Capture the cell that displays the provided text and extract its [x, y] central coordinate. 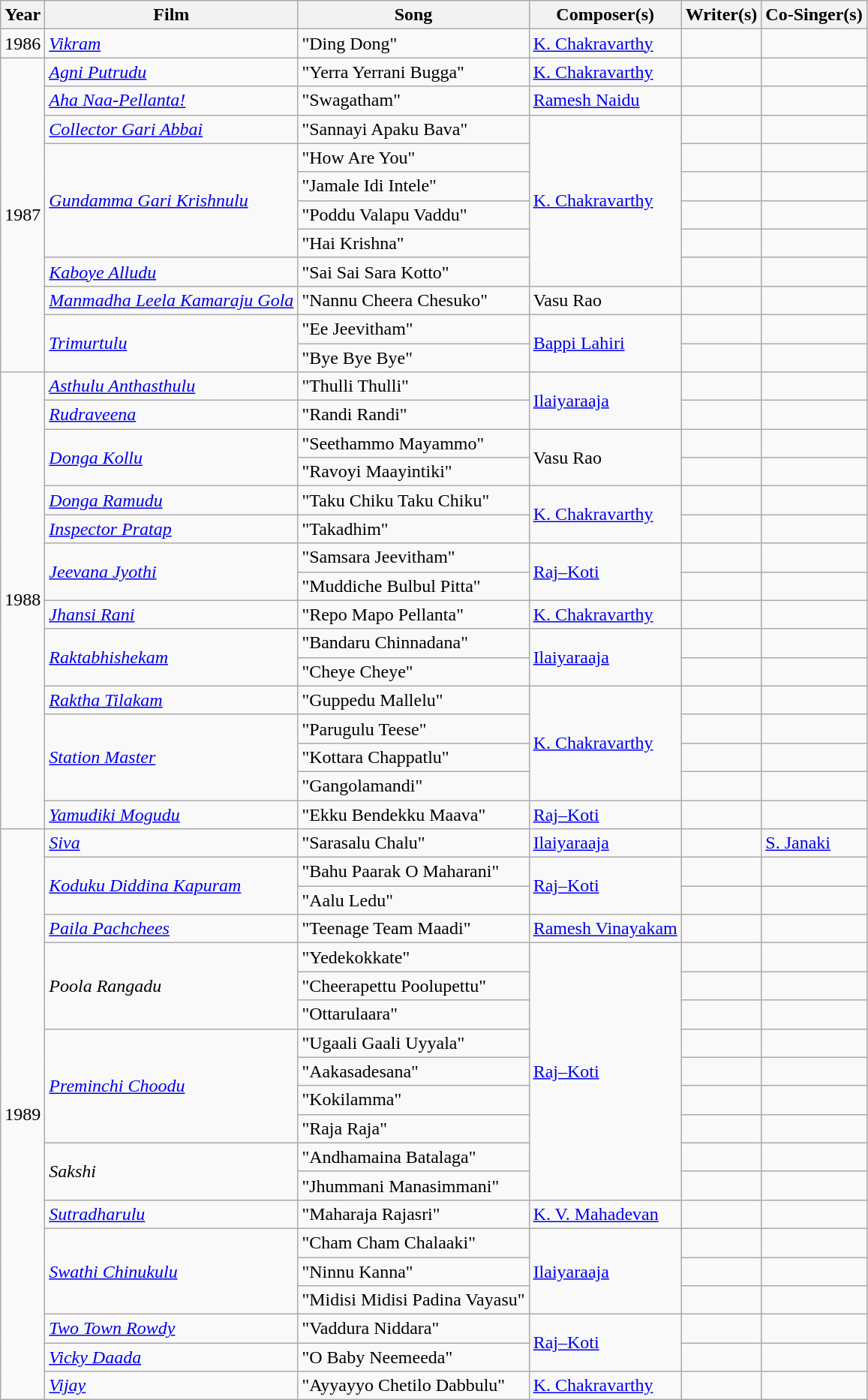
Trimurtulu [171, 343]
"Maharaja Rajasri" [413, 1214]
Vikram [171, 44]
Composer(s) [605, 15]
Raktabhishekam [171, 657]
"Taku Chiku Taku Chiku" [413, 500]
Koduku Diddina Kapuram [171, 886]
"Cheye Cheye" [413, 671]
Donga Kollu [171, 458]
"Kottara Chappatlu" [413, 757]
"Ninnu Kanna" [413, 1272]
"Kokilamma" [413, 1100]
1987 [23, 215]
Film [171, 15]
"Aalu Ledu" [413, 900]
"Nannu Cheera Chesuko" [413, 300]
"Swagatham" [413, 101]
Agni Putrudu [171, 72]
"Ding Dong" [413, 44]
"Seethammo Mayammo" [413, 443]
"How Are You" [413, 158]
"Repo Mapo Pellanta" [413, 614]
Donga Ramudu [171, 500]
"Midisi Midisi Padina Vayasu" [413, 1300]
"Parugulu Teese" [413, 729]
"Cham Cham Chalaaki" [413, 1242]
"Yerra Yerrani Bugga" [413, 72]
"Muddiche Bulbul Pitta" [413, 586]
Jhansi Rani [171, 614]
S. Janaki [814, 843]
Song [413, 15]
"Takadhim" [413, 529]
Ramesh Naidu [605, 101]
Asthulu Anthasthulu [171, 386]
Yamudiki Mogudu [171, 814]
Kaboye Alludu [171, 272]
"O Baby Neemeeda" [413, 1357]
"Raja Raja" [413, 1128]
"Thulli Thulli" [413, 386]
"Aakasadesana" [413, 1071]
Sakshi [171, 1171]
Swathi Chinukulu [171, 1271]
Jeevana Jyothi [171, 572]
"Teenage Team Maadi" [413, 929]
Writer(s) [722, 15]
1986 [23, 44]
Manmadha Leela Kamaraju Gola [171, 300]
Raktha Tilakam [171, 700]
Vijay [171, 1386]
"Sarasalu Chalu" [413, 843]
"Andhamaina Batalaga" [413, 1157]
Vicky Daada [171, 1357]
1988 [23, 600]
Inspector Pratap [171, 529]
"Gangolamandi" [413, 786]
Collector Gari Abbai [171, 129]
Rudraveena [171, 415]
"Cheerapettu Poolupettu" [413, 986]
1989 [23, 1115]
"Bandaru Chinnadana" [413, 643]
"Ottarulaara" [413, 1014]
"Ekku Bendekku Maava" [413, 814]
"Ugaali Gaali Uyyala" [413, 1043]
Ramesh Vinayakam [605, 929]
"Ravoyi Maayintiki" [413, 472]
Poola Rangadu [171, 986]
Preminchi Choodu [171, 1086]
K. V. Mahadevan [605, 1214]
"Poddu Valapu Vaddu" [413, 215]
Two Town Rowdy [171, 1329]
"Randi Randi" [413, 415]
Paila Pachchees [171, 929]
"Bye Bye Bye" [413, 358]
"Samsara Jeevitham" [413, 557]
"Ayyayyo Chetilo Dabbulu" [413, 1386]
"Jhummani Manasimmani" [413, 1185]
"Hai Krishna" [413, 243]
"Jamale Idi Intele" [413, 186]
Aha Naa-Pellanta! [171, 101]
Co-Singer(s) [814, 15]
"Guppedu Mallelu" [413, 700]
Gundamma Gari Krishnulu [171, 200]
"Yedekokkate" [413, 957]
"Sannayi Apaku Bava" [413, 129]
Sutradharulu [171, 1214]
Station Master [171, 757]
Year [23, 15]
"Vaddura Niddara" [413, 1329]
"Ee Jeevitham" [413, 329]
"Bahu Paarak O Maharani" [413, 872]
Siva [171, 843]
"Sai Sai Sara Kotto" [413, 272]
Bappi Lahiri [605, 343]
